Return (x, y) of the center of cell containing provided text 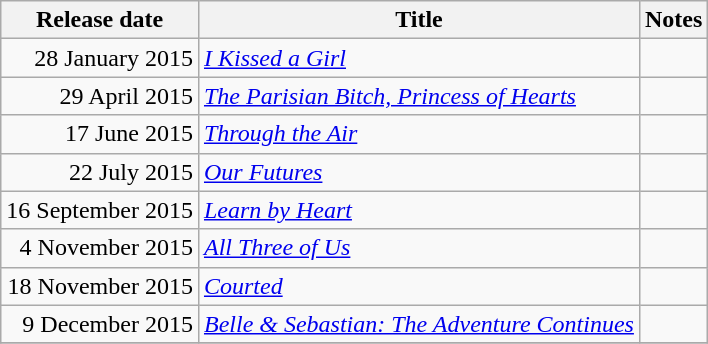
9 December 2015 (100, 324)
18 November 2015 (100, 286)
All Three of Us (418, 248)
Belle & Sebastian: The Adventure Continues (418, 324)
29 April 2015 (100, 96)
22 July 2015 (100, 172)
I Kissed a Girl (418, 58)
Courted (418, 286)
The Parisian Bitch, Princess of Hearts (418, 96)
Learn by Heart (418, 210)
Our Futures (418, 172)
16 September 2015 (100, 210)
Notes (673, 20)
28 January 2015 (100, 58)
Release date (100, 20)
17 June 2015 (100, 134)
Through the Air (418, 134)
Title (418, 20)
4 November 2015 (100, 248)
